For the text-containing cell, return its midpoint in [x, y] coordinate format. 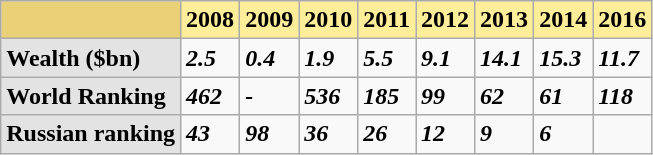
11.7 [622, 58]
15.3 [564, 58]
World Ranking [91, 96]
5.5 [387, 58]
26 [387, 134]
99 [446, 96]
62 [504, 96]
2011 [387, 20]
0.4 [270, 58]
118 [622, 96]
536 [328, 96]
Russian ranking [91, 134]
1.9 [328, 58]
2.5 [210, 58]
36 [328, 134]
Wealth ($bn) [91, 58]
12 [446, 134]
- [270, 96]
9.1 [446, 58]
2012 [446, 20]
2009 [270, 20]
98 [270, 134]
9 [504, 134]
2016 [622, 20]
61 [564, 96]
2013 [504, 20]
2014 [564, 20]
462 [210, 96]
14.1 [504, 58]
6 [564, 134]
2008 [210, 20]
2010 [328, 20]
43 [210, 134]
185 [387, 96]
